Pinpoint the cell where the given text exists, returning its [x, y] midpoint coordinate. 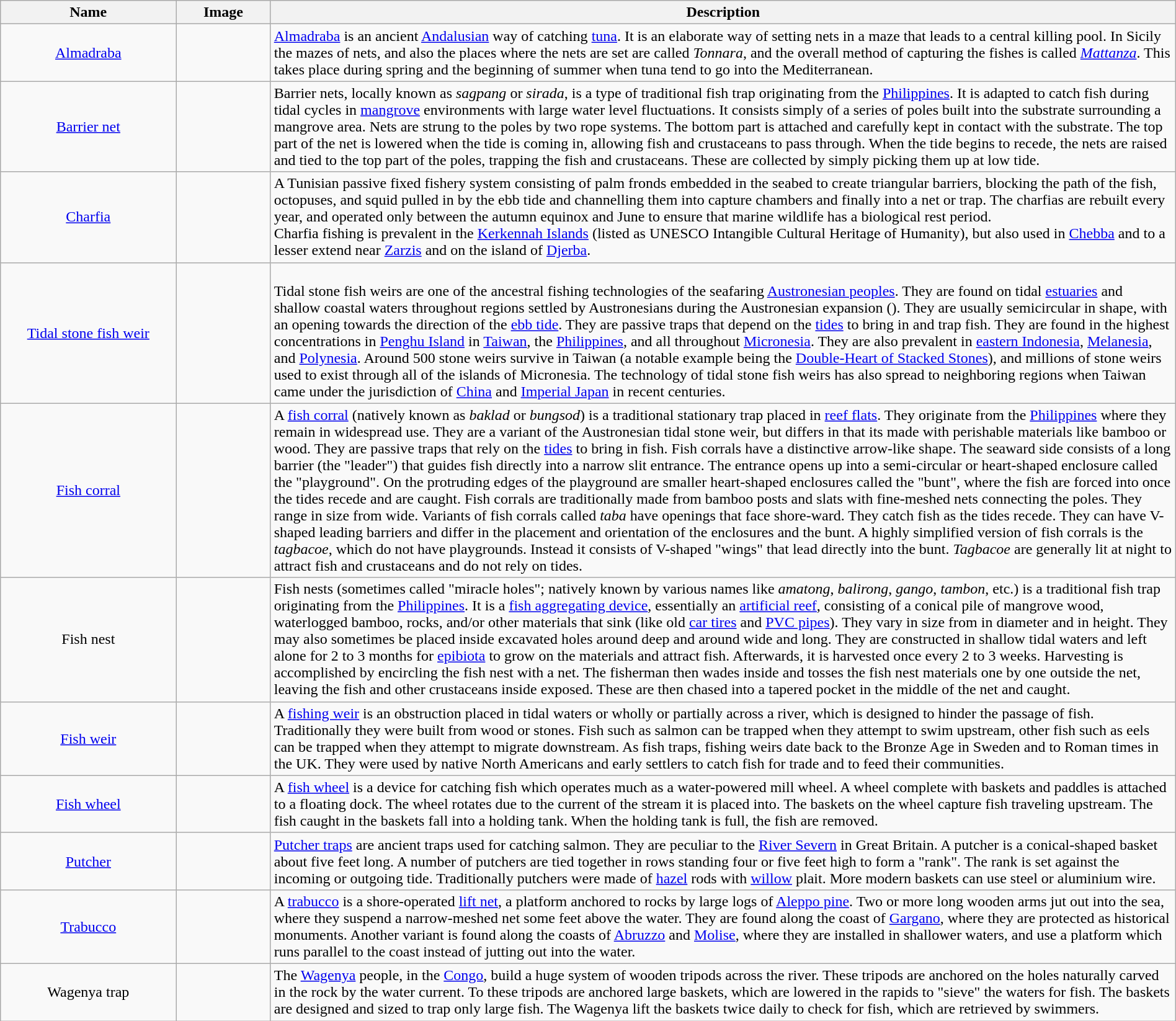
Putcher [88, 861]
Wagenya trap [88, 992]
Name [88, 12]
Fish weir [88, 738]
Description [723, 12]
Charfia [88, 217]
Barrier net [88, 127]
Fish wheel [88, 804]
Fish corral [88, 490]
Tidal stone fish weir [88, 332]
Image [223, 12]
Fish nest [88, 640]
Almadraba [88, 53]
Trabucco [88, 927]
